From the cell containing the given text, extract its center point as [X, Y] coordinate. 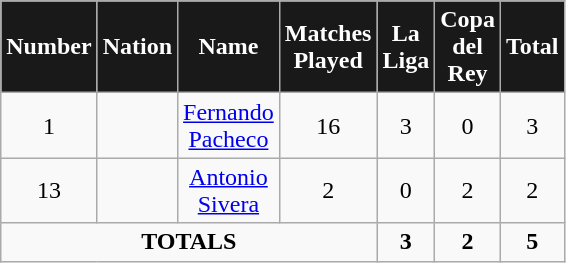
TOTALS [189, 242]
16 [328, 126]
5 [532, 242]
Number [49, 47]
Total [532, 47]
La Liga [406, 47]
Copa del Rey [468, 47]
1 [49, 126]
Name [229, 47]
Nation [137, 47]
13 [49, 190]
Fernando Pacheco [229, 126]
Antonio Sivera [229, 190]
MatchesPlayed [328, 47]
